From the cell containing the given text, extract its center point as [X, Y] coordinate. 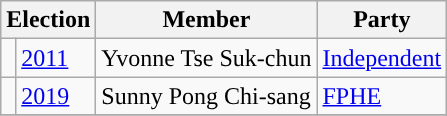
Yvonne Tse Suk-chun [206, 58]
2011 [56, 58]
Party [382, 20]
2019 [56, 96]
Independent [382, 58]
Sunny Pong Chi-sang [206, 96]
Member [206, 20]
FPHE [382, 96]
Election [48, 20]
